Search for the cell housing the specified text and yield its (x, y) center coordinate. 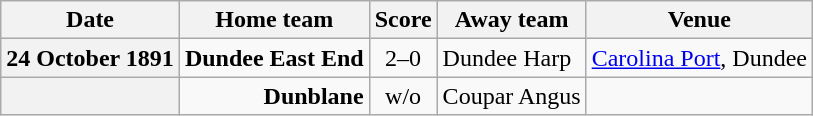
Away team (512, 20)
Date (90, 20)
2–0 (403, 58)
Dunblane (274, 96)
Dundee East End (274, 58)
w/o (403, 96)
Carolina Port, Dundee (699, 58)
Dundee Harp (512, 58)
Score (403, 20)
Coupar Angus (512, 96)
Venue (699, 20)
Home team (274, 20)
24 October 1891 (90, 58)
